Provide the (x, y) coordinate of the cell's center where the given text is located.  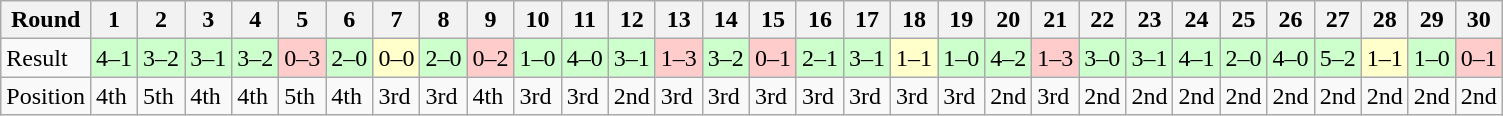
2 (162, 20)
24 (1196, 20)
20 (1008, 20)
26 (1290, 20)
27 (1338, 20)
12 (632, 20)
10 (538, 20)
1 (114, 20)
9 (490, 20)
5–2 (1338, 58)
22 (1102, 20)
5 (302, 20)
21 (1056, 20)
Result (46, 58)
30 (1478, 20)
6 (350, 20)
3 (208, 20)
29 (1432, 20)
23 (1150, 20)
Position (46, 96)
0–0 (396, 58)
0–2 (490, 58)
28 (1384, 20)
13 (678, 20)
4 (256, 20)
7 (396, 20)
25 (1244, 20)
18 (914, 20)
2–1 (820, 58)
15 (772, 20)
16 (820, 20)
19 (962, 20)
3–0 (1102, 58)
14 (726, 20)
11 (584, 20)
0–3 (302, 58)
Round (46, 20)
8 (444, 20)
4–2 (1008, 58)
17 (868, 20)
